Locate the cell with the specified text and output its (x, y) center coordinate. 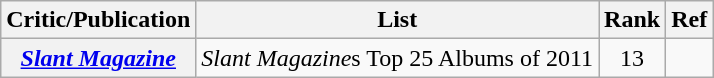
13 (632, 58)
Ref (690, 20)
Rank (632, 20)
Slant Magazines Top 25 Albums of 2011 (398, 58)
Critic/Publication (98, 20)
List (398, 20)
Slant Magazine (98, 58)
